Return the (X, Y) coordinate for the center point of the cell that contains the specified text.  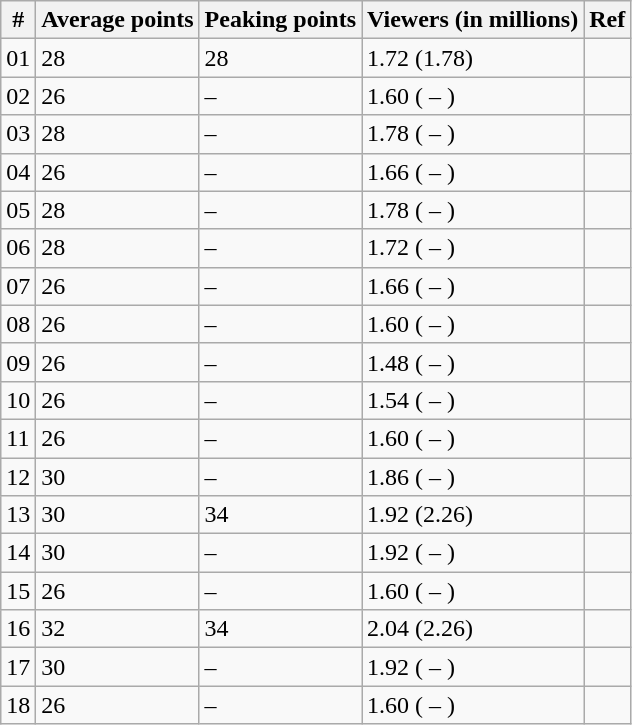
17 (18, 667)
1.92 (2.26) (473, 515)
08 (18, 324)
32 (118, 629)
02 (18, 96)
15 (18, 591)
Peaking points (280, 20)
12 (18, 477)
09 (18, 362)
11 (18, 438)
13 (18, 515)
Average points (118, 20)
1.86 ( – ) (473, 477)
03 (18, 134)
14 (18, 553)
1.48 ( – ) (473, 362)
10 (18, 400)
18 (18, 705)
07 (18, 286)
04 (18, 172)
05 (18, 210)
# (18, 20)
06 (18, 248)
Viewers (in millions) (473, 20)
2.04 (2.26) (473, 629)
1.72 (1.78) (473, 58)
16 (18, 629)
01 (18, 58)
1.54 ( – ) (473, 400)
Ref (608, 20)
1.72 ( – ) (473, 248)
